Pinpoint the cell where the given text exists, returning its [x, y] midpoint coordinate. 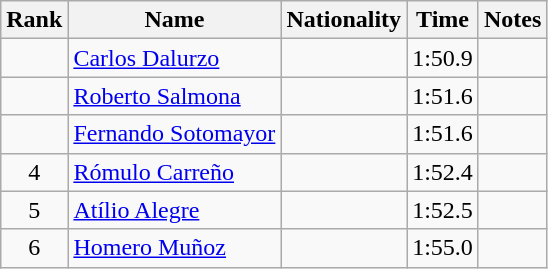
Carlos Dalurzo [174, 58]
1:50.9 [443, 58]
4 [34, 172]
Rank [34, 20]
1:52.4 [443, 172]
Nationality [344, 20]
Name [174, 20]
5 [34, 210]
1:55.0 [443, 248]
Roberto Salmona [174, 96]
Rómulo Carreño [174, 172]
1:52.5 [443, 210]
Notes [512, 20]
Time [443, 20]
Atílio Alegre [174, 210]
Fernando Sotomayor [174, 134]
6 [34, 248]
Homero Muñoz [174, 248]
